Return the (X, Y) coordinate for the center point of the cell that contains the specified text.  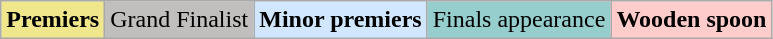
Grand Finalist (180, 20)
Finals appearance (519, 20)
Premiers (53, 20)
Wooden spoon (692, 20)
Minor premiers (340, 20)
